For the text-containing cell, return its midpoint in (x, y) coordinate format. 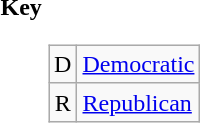
R (63, 102)
Republican (138, 102)
D (63, 64)
Democratic (138, 64)
